Identify which cell holds the provided text, then report its [x, y] central coordinate. 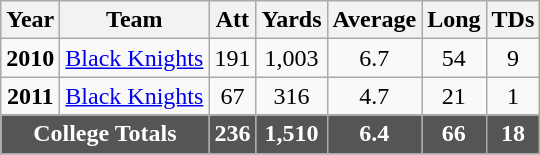
54 [454, 58]
Yards [292, 20]
67 [232, 96]
2011 [30, 96]
4.7 [374, 96]
College Totals [105, 134]
2010 [30, 58]
316 [292, 96]
Year [30, 20]
21 [454, 96]
1,003 [292, 58]
18 [513, 134]
6.7 [374, 58]
236 [232, 134]
1 [513, 96]
Average [374, 20]
TDs [513, 20]
6.4 [374, 134]
66 [454, 134]
Team [134, 20]
191 [232, 58]
9 [513, 58]
Att [232, 20]
Long [454, 20]
1,510 [292, 134]
